Return (x, y) of the center of cell containing provided text 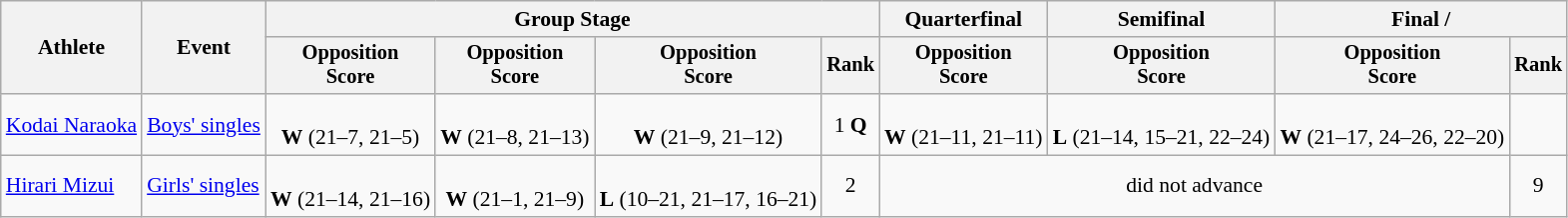
Boys' singles (204, 124)
W (21–1, 21–9) (515, 186)
Semifinal (1162, 19)
W (21–17, 24–26, 22–20) (1391, 124)
Hirari Mizui (72, 186)
2 (850, 186)
W (21–9, 21–12) (709, 124)
Kodai Naraoka (72, 124)
W (21–7, 21–5) (350, 124)
L (21–14, 15–21, 22–24) (1162, 124)
Athlete (72, 48)
1 Q (850, 124)
Girls' singles (204, 186)
did not advance (1194, 186)
W (21–8, 21–13) (515, 124)
Quarterfinal (964, 19)
W (21–14, 21–16) (350, 186)
W (21–11, 21–11) (964, 124)
Final / (1421, 19)
9 (1538, 186)
Event (204, 48)
Group Stage (573, 19)
L (10–21, 21–17, 16–21) (709, 186)
